Identify which cell holds the provided text, then report its [X, Y] central coordinate. 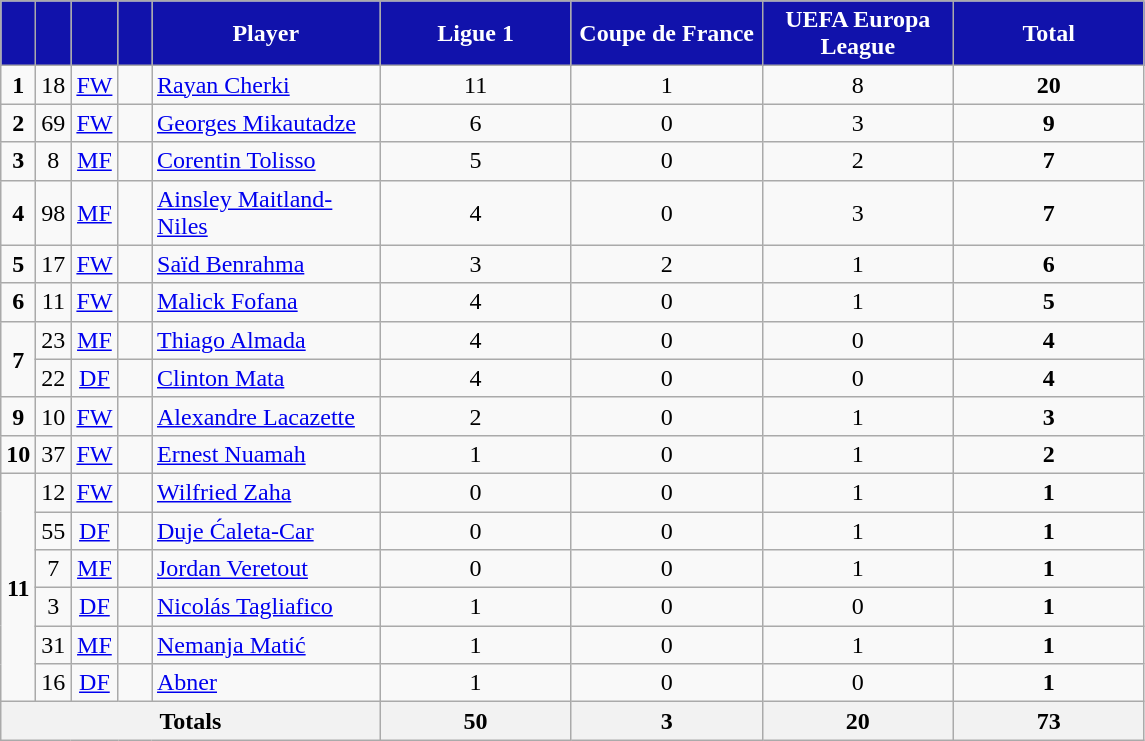
Duje Ćaleta-Car [266, 531]
Jordan Veretout [266, 569]
18 [54, 85]
31 [54, 645]
Abner [266, 683]
Thiago Almada [266, 340]
Alexandre Lacazette [266, 416]
Ligue 1 [476, 34]
Saïd Benrahma [266, 264]
Rayan Cherki [266, 85]
55 [54, 531]
22 [54, 378]
Player [266, 34]
17 [54, 264]
37 [54, 454]
73 [1048, 721]
50 [476, 721]
Georges Mikautadze [266, 123]
23 [54, 340]
Total [1048, 34]
16 [54, 683]
UEFA Europa League [858, 34]
Ainsley Maitland-Niles [266, 212]
12 [54, 492]
Malick Fofana [266, 302]
Nicolás Tagliafico [266, 607]
Clinton Mata [266, 378]
Totals [190, 721]
98 [54, 212]
Ernest Nuamah [266, 454]
Wilfried Zaha [266, 492]
Corentin Tolisso [266, 161]
Coupe de France [666, 34]
69 [54, 123]
Nemanja Matić [266, 645]
